Pinpoint the cell where the given text exists, returning its (x, y) midpoint coordinate. 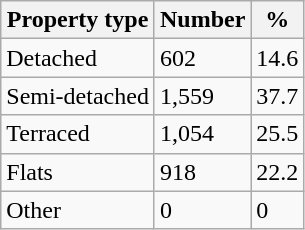
37.7 (278, 96)
1,559 (202, 96)
25.5 (278, 134)
22.2 (278, 172)
Semi-detached (78, 96)
Number (202, 20)
602 (202, 58)
Detached (78, 58)
Terraced (78, 134)
1,054 (202, 134)
Other (78, 210)
Flats (78, 172)
14.6 (278, 58)
Property type (78, 20)
918 (202, 172)
% (278, 20)
